Output the [x, y] coordinate of the center of the cell containing the given text.  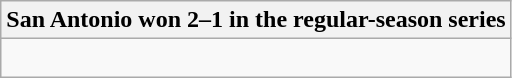
San Antonio won 2–1 in the regular-season series [256, 20]
